Identify which cell holds the provided text, then report its (X, Y) central coordinate. 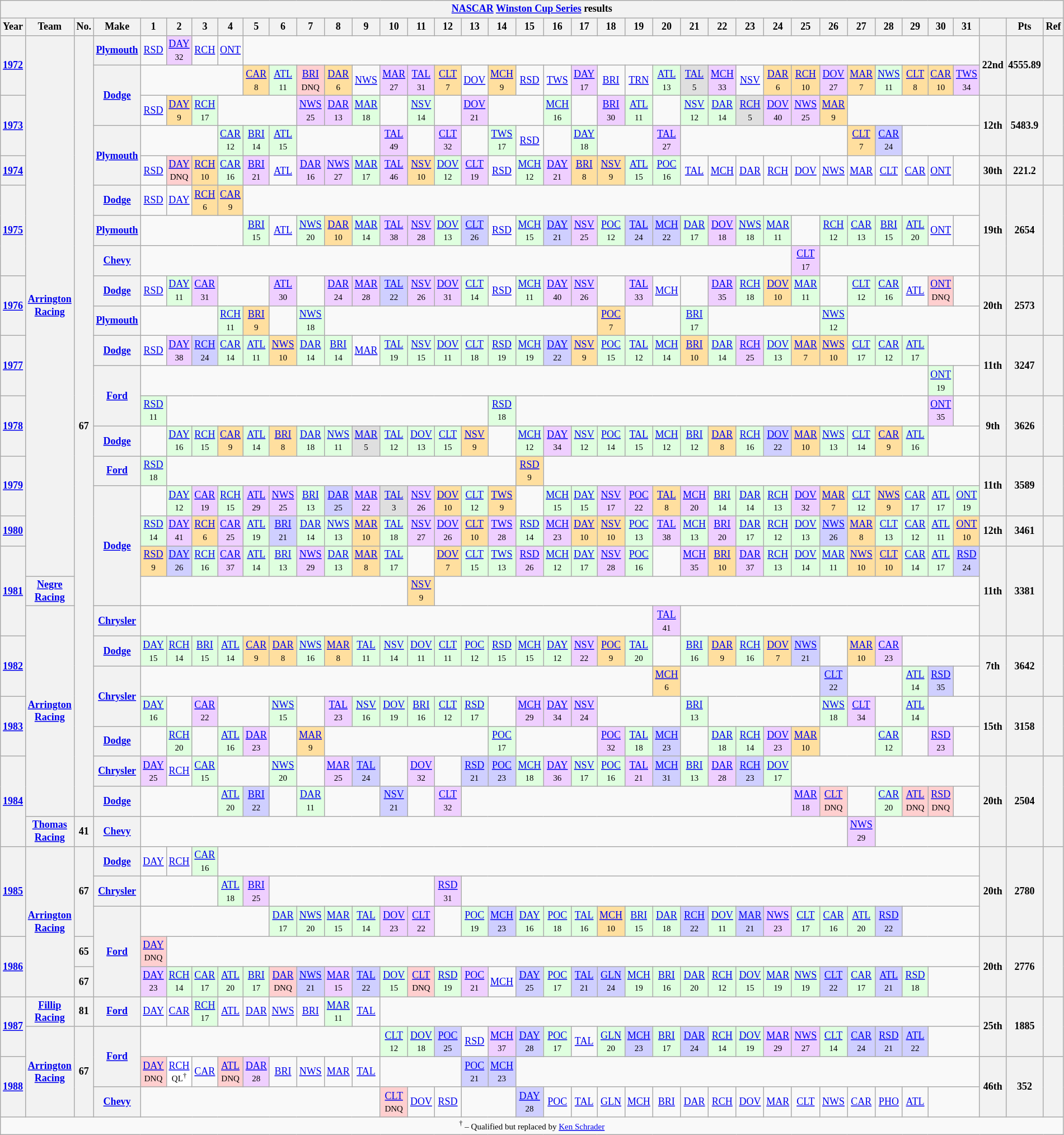
DOV17 (778, 771)
DAY9 (179, 110)
NWS19 (805, 982)
19 (639, 27)
31 (967, 27)
GLN20 (611, 1042)
MCH6 (667, 681)
DAR23 (256, 742)
TWS28 (502, 531)
GLN24 (611, 982)
TAL23 (338, 711)
TAL17 (394, 561)
MAR5 (366, 441)
DOV14 (805, 561)
22 (722, 27)
3158 (1024, 726)
DOV12 (448, 171)
DAY11 (179, 290)
DOV21 (475, 110)
Fillip Racing (49, 1012)
1 (153, 27)
BRI9 (256, 321)
4555.89 (1024, 65)
1977 (13, 366)
NSV16 (366, 711)
1985 (13, 891)
RCH11 (231, 321)
MCH35 (695, 561)
1975 (13, 231)
MCH16 (557, 110)
TAL46 (394, 171)
7th (993, 666)
GLN (611, 1102)
ATL21 (889, 982)
POC (557, 1102)
POC18 (557, 922)
RCH5 (750, 110)
TAL8 (667, 501)
65 (84, 951)
PHO (889, 1102)
MCH10 (611, 922)
10 (394, 27)
RCHQL† (179, 1072)
6 (283, 27)
CAR10 (941, 81)
POC32 (611, 742)
1978 (13, 425)
2 (179, 27)
22nd (993, 65)
TWS13 (502, 561)
DAR37 (750, 561)
221.2 (1024, 171)
3642 (1024, 666)
CAR25 (231, 531)
MAR29 (778, 1042)
CLT13 (889, 531)
RSD17 (475, 711)
MAR21 (750, 922)
TAL27 (667, 140)
MCH33 (722, 81)
ATL13 (667, 81)
DOV26 (448, 531)
4 (231, 27)
NWS9 (889, 501)
BRI20 (722, 531)
DAR9 (722, 651)
POC25 (448, 1042)
15th (993, 726)
5 (256, 27)
CLT19 (475, 171)
9th (993, 425)
DAY40 (557, 290)
MCH11 (529, 290)
RSDDNQ (941, 801)
1987 (13, 1026)
DARDNQ (283, 982)
CAR22 (205, 711)
1973 (13, 125)
NASCAR Winston Cup Series results (532, 9)
RSD11 (153, 411)
NSV21 (394, 801)
81 (84, 1012)
DAR11 (311, 801)
Team (49, 27)
DAR35 (722, 290)
8 (338, 27)
CLT11 (448, 651)
2776 (1024, 966)
1988 (13, 1087)
1983 (13, 726)
ATL22 (915, 1042)
19th (993, 231)
TAL33 (639, 290)
DAY22 (557, 351)
3626 (1024, 425)
26 (833, 27)
11 (421, 27)
CAR8 (256, 81)
TAL19 (394, 351)
ATL19 (256, 531)
17 (584, 27)
NSV15 (421, 351)
NSV (750, 81)
MAR17 (366, 171)
RCH25 (750, 351)
30 (941, 27)
POC14 (611, 441)
TAL20 (639, 651)
RCH20 (179, 742)
TAL11 (366, 651)
CLT8 (915, 81)
352 (1024, 1087)
POC15 (611, 351)
No. (84, 27)
1982 (13, 666)
RSD23 (941, 742)
CAR13 (861, 231)
46th (993, 1087)
1986 (13, 966)
MCH14 (667, 351)
NWS15 (283, 711)
RSD35 (941, 681)
MCH29 (529, 711)
DAY36 (557, 771)
Make (117, 27)
TWS34 (967, 81)
BRI22 (256, 801)
CLT34 (861, 711)
BRIDNQ (311, 81)
DOV27 (833, 81)
RSD22 (889, 922)
CAR31 (205, 290)
TAL3 (394, 501)
TRN (639, 81)
3247 (1024, 366)
1979 (13, 486)
RSD15 (502, 651)
POC7 (611, 321)
20 (667, 27)
2573 (1024, 306)
1972 (13, 65)
13 (475, 27)
MCH22 (667, 231)
ONT10 (967, 531)
ONTDNQ (941, 290)
RCH23 (750, 771)
7 (311, 27)
MAR19 (778, 982)
15 (529, 27)
ATL29 (256, 501)
POC23 (502, 771)
1981 (13, 591)
MCH37 (502, 1042)
MAR14 (366, 231)
BRI25 (256, 892)
DOV40 (778, 110)
CLT26 (475, 231)
Year (13, 27)
DAY32 (179, 50)
TAL14 (366, 922)
DAY26 (179, 561)
TAL5 (695, 81)
MCH13 (695, 531)
NSV25 (584, 231)
30th (993, 171)
DAY23 (153, 982)
RSD24 (967, 561)
CLT18 (475, 351)
TAL15 (639, 441)
NWS12 (833, 321)
TAL41 (667, 621)
DAR16 (311, 171)
TAL49 (394, 140)
3461 (1024, 531)
RCH22 (695, 922)
MAR27 (394, 81)
MAR22 (366, 501)
9 (366, 27)
BRI30 (611, 110)
RSD31 (448, 892)
Pts (1024, 27)
DAR25 (338, 501)
DAY41 (179, 531)
NSV24 (584, 711)
MCH20 (695, 501)
TAL16 (584, 922)
2504 (1024, 801)
16 (557, 27)
NWS23 (778, 922)
DOV31 (448, 290)
POC19 (475, 922)
ATL30 (283, 290)
MAR28 (366, 290)
27 (861, 27)
TWS17 (502, 140)
14 (502, 27)
2654 (1024, 231)
MCH31 (667, 771)
24 (778, 27)
DAY38 (179, 351)
25 (805, 27)
NWS16 (311, 651)
POC9 (611, 651)
3 (205, 27)
CAR23 (889, 651)
3381 (1024, 591)
DAY10 (584, 531)
RCH24 (205, 351)
1885 (1024, 1026)
TAL31 (421, 81)
RCH18 (750, 290)
ONT35 (941, 411)
28 (889, 27)
1976 (13, 306)
CAR19 (205, 501)
3589 (1024, 486)
DAR20 (695, 982)
29 (915, 27)
DOV22 (778, 441)
Thomas Racing (49, 832)
POC13 (639, 531)
41 (84, 832)
CAR37 (231, 561)
23 (750, 27)
25th (993, 1026)
MCH9 (502, 81)
TWS9 (502, 501)
MCH18 (529, 771)
Ref (1053, 27)
DAR10 (338, 231)
CAR15 (205, 771)
NSV27 (421, 531)
TWS (557, 81)
ATL18 (231, 892)
MAR25 (338, 771)
1980 (13, 531)
DAY18 (584, 140)
Negre Racing (49, 591)
5483.9 (1024, 125)
POC22 (639, 501)
NWS26 (833, 531)
2780 (1024, 891)
† – Qualified but replaced by Ken Schrader (532, 1126)
BRI12 (695, 441)
1974 (13, 171)
21 (695, 27)
18 (611, 27)
CAR20 (889, 801)
1984 (13, 801)
12 (448, 27)
NSV22 (584, 651)
RSD26 (529, 561)
